From the cell containing the given text, extract its center point as [x, y] coordinate. 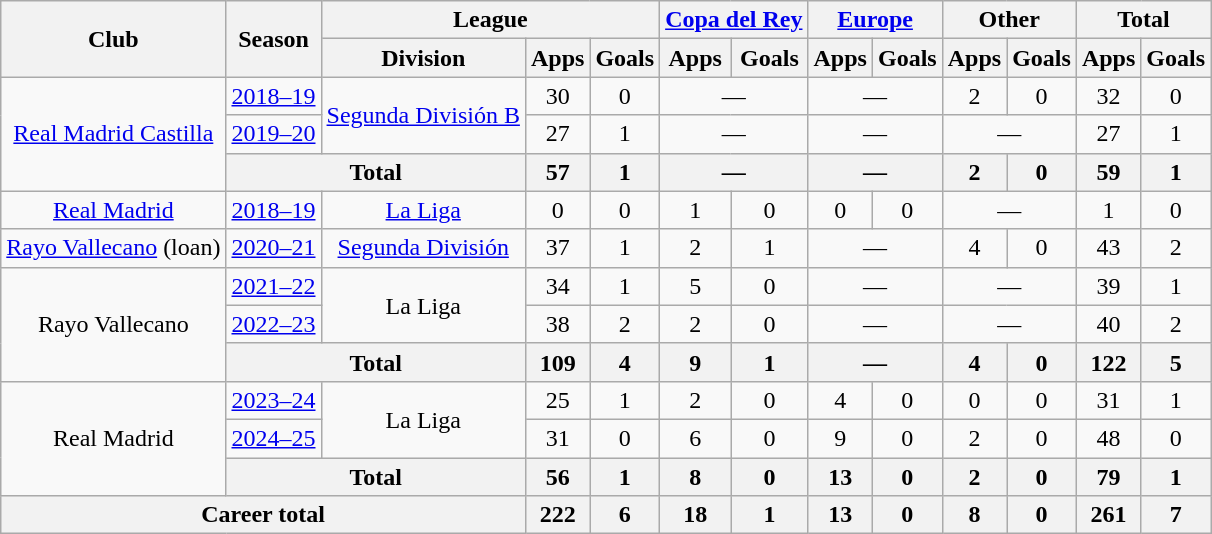
2019–20 [274, 134]
30 [557, 96]
Other [1009, 20]
Rayo Vallecano (loan) [114, 248]
261 [1108, 515]
25 [557, 400]
2024–25 [274, 438]
2020–21 [274, 248]
56 [557, 477]
38 [557, 324]
7 [1176, 515]
Copa del Rey [734, 20]
59 [1108, 172]
48 [1108, 438]
Rayo Vallecano [114, 324]
40 [1108, 324]
109 [557, 362]
222 [557, 515]
43 [1108, 248]
122 [1108, 362]
79 [1108, 477]
39 [1108, 286]
18 [696, 515]
Europe [875, 20]
Real Madrid Castilla [114, 134]
Segunda División B [423, 115]
37 [557, 248]
57 [557, 172]
2023–24 [274, 400]
Club [114, 39]
2021–22 [274, 286]
32 [1108, 96]
34 [557, 286]
League [490, 20]
2022–23 [274, 324]
Career total [264, 515]
Season [274, 39]
Division [423, 58]
Segunda División [423, 248]
